Locate the cell with the specified text and output its [X, Y] center coordinate. 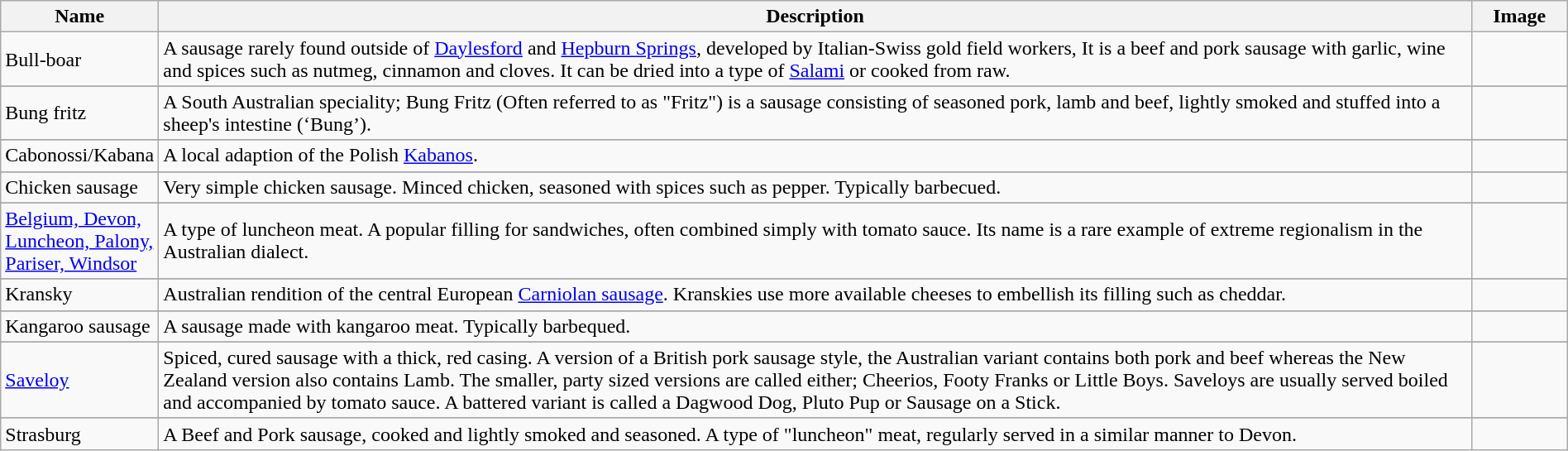
Image [1519, 17]
A Beef and Pork sausage, cooked and lightly smoked and seasoned. A type of "luncheon" meat, regularly served in a similar manner to Devon. [815, 434]
Chicken sausage [79, 187]
Cabonossi/Kabana [79, 156]
Very simple chicken sausage. Minced chicken, seasoned with spices such as pepper. Typically barbecued. [815, 187]
Kransky [79, 295]
Description [815, 17]
Saveloy [79, 380]
Bull-boar [79, 60]
Australian rendition of the central European Carniolan sausage. Kranskies use more available cheeses to embellish its filling such as cheddar. [815, 295]
Belgium, Devon, Luncheon, Palony, Pariser, Windsor [79, 241]
A sausage made with kangaroo meat. Typically barbequed. [815, 326]
Name [79, 17]
Kangaroo sausage [79, 326]
Strasburg [79, 434]
Bung fritz [79, 113]
A local adaption of the Polish Kabanos. [815, 156]
